Scan for the cell matching the given text and deliver its (x, y) coordinate at center. 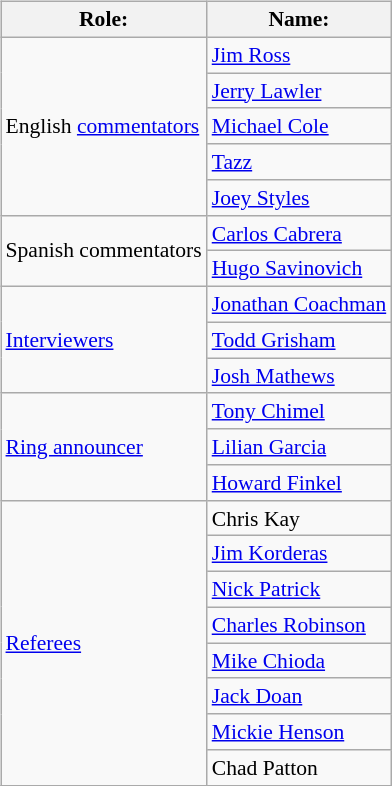
Charles Robinson (300, 625)
Chris Kay (300, 518)
Chad Patton (300, 768)
Howard Finkel (300, 483)
Nick Patrick (300, 590)
Jim Korderas (300, 554)
Spanish commentators (103, 250)
Mike Chioda (300, 661)
Jim Ross (300, 55)
Mickie Henson (300, 732)
Ring announcer (103, 446)
Josh Mathews (300, 376)
English commentators (103, 126)
Carlos Cabrera (300, 233)
Role: (103, 20)
Lilian Garcia (300, 447)
Michael Cole (300, 126)
Tony Chimel (300, 411)
Interviewers (103, 340)
Jerry Lawler (300, 91)
Todd Grisham (300, 340)
Hugo Savinovich (300, 269)
Joey Styles (300, 198)
Tazz (300, 162)
Jack Doan (300, 696)
Name: (300, 20)
Jonathan Coachman (300, 305)
Referees (103, 642)
